From the cell containing the given text, extract its center point as [x, y] coordinate. 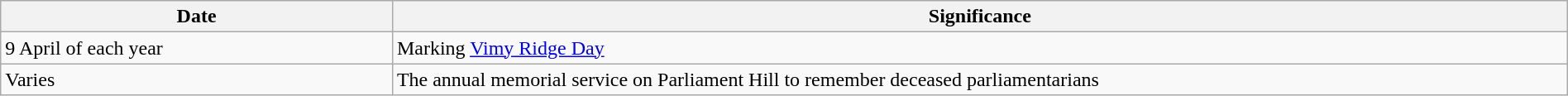
9 April of each year [197, 48]
Marking Vimy Ridge Day [979, 48]
The annual memorial service on Parliament Hill to remember deceased parliamentarians [979, 79]
Date [197, 17]
Varies [197, 79]
Significance [979, 17]
